Detect which cell encompasses the target text, then output its (x, y) center coordinate. 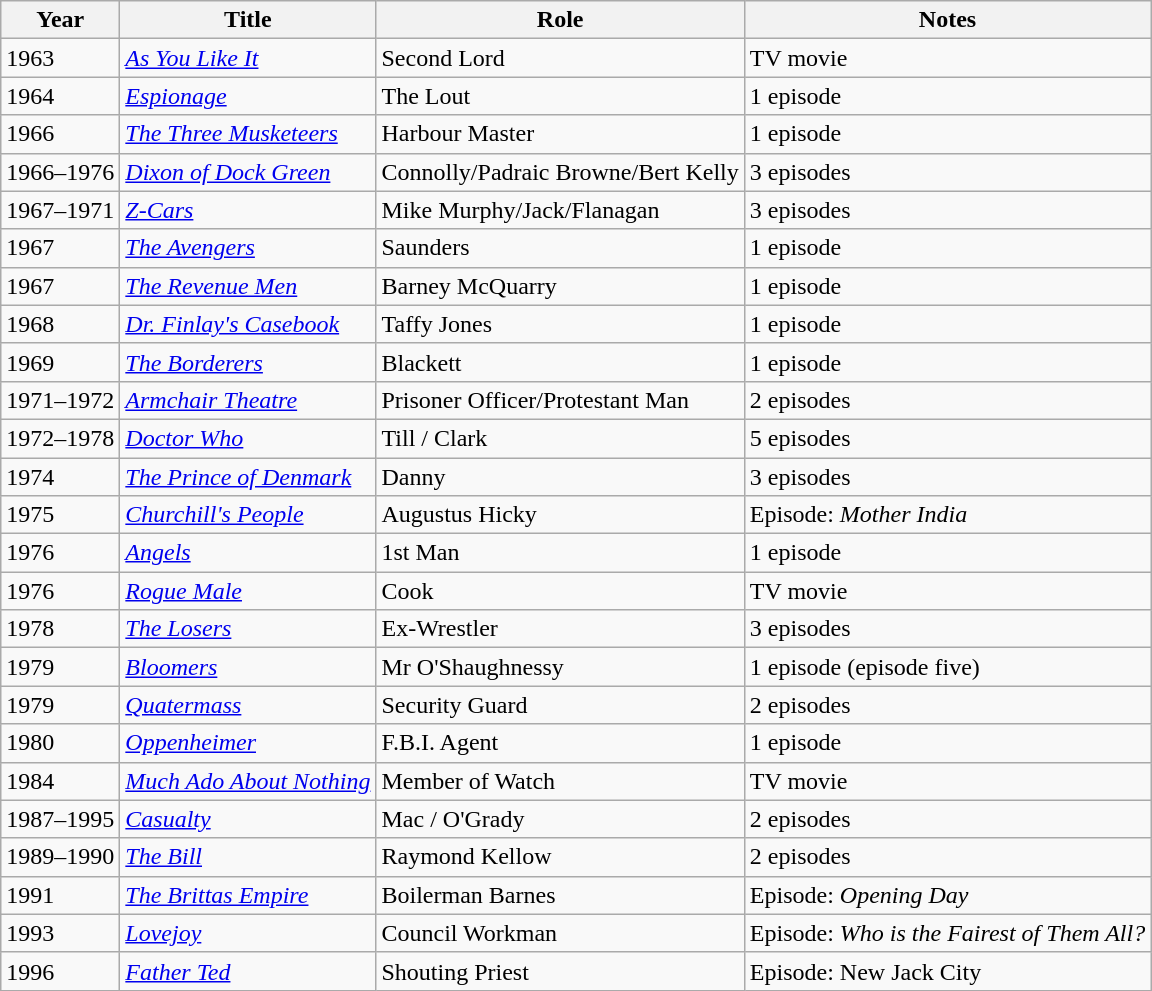
Churchill's People (248, 515)
1972–1978 (60, 438)
Episode: New Jack City (947, 971)
Security Guard (560, 705)
The Revenue Men (248, 286)
Espionage (248, 96)
Angels (248, 553)
Rogue Male (248, 591)
Mac / O'Grady (560, 819)
Casualty (248, 819)
1964 (60, 96)
Raymond Kellow (560, 857)
1974 (60, 477)
1984 (60, 781)
1967–1971 (60, 210)
1st Man (560, 553)
Notes (947, 20)
Taffy Jones (560, 324)
Connolly/Padraic Browne/Bert Kelly (560, 172)
Shouting Priest (560, 971)
Saunders (560, 248)
Barney McQuarry (560, 286)
Doctor Who (248, 438)
Harbour Master (560, 134)
The Avengers (248, 248)
Year (60, 20)
1991 (60, 895)
Council Workman (560, 933)
Oppenheimer (248, 743)
1968 (60, 324)
Mike Murphy/Jack/Flanagan (560, 210)
1 episode (episode five) (947, 667)
Augustus Hicky (560, 515)
1978 (60, 629)
1975 (60, 515)
1971–1972 (60, 400)
The Lout (560, 96)
1966–1976 (60, 172)
The Bill (248, 857)
1996 (60, 971)
Boilerman Barnes (560, 895)
Till / Clark (560, 438)
Armchair Theatre (248, 400)
Episode: Opening Day (947, 895)
Episode: Who is the Fairest of Them All? (947, 933)
F.B.I. Agent (560, 743)
1969 (60, 362)
1980 (60, 743)
Bloomers (248, 667)
Cook (560, 591)
The Prince of Denmark (248, 477)
Dixon of Dock Green (248, 172)
The Brittas Empire (248, 895)
The Borderers (248, 362)
1963 (60, 58)
Dr. Finlay's Casebook (248, 324)
Z-Cars (248, 210)
Member of Watch (560, 781)
1966 (60, 134)
As You Like It (248, 58)
Second Lord (560, 58)
Quatermass (248, 705)
1987–1995 (60, 819)
Blackett (560, 362)
Much Ado About Nothing (248, 781)
1989–1990 (60, 857)
The Three Musketeers (248, 134)
Mr O'Shaughnessy (560, 667)
Title (248, 20)
Lovejoy (248, 933)
Ex-Wrestler (560, 629)
Episode: Mother India (947, 515)
The Losers (248, 629)
Prisoner Officer/Protestant Man (560, 400)
Father Ted (248, 971)
5 episodes (947, 438)
Role (560, 20)
1993 (60, 933)
Danny (560, 477)
